Output the [x, y] coordinate of the center of the cell containing the given text.  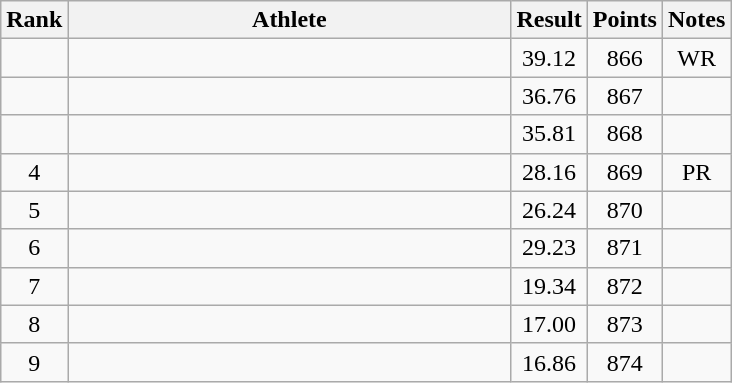
Result [549, 20]
870 [624, 210]
36.76 [549, 96]
29.23 [549, 248]
35.81 [549, 134]
16.86 [549, 362]
8 [34, 324]
4 [34, 172]
WR [696, 58]
17.00 [549, 324]
6 [34, 248]
26.24 [549, 210]
28.16 [549, 172]
19.34 [549, 286]
872 [624, 286]
867 [624, 96]
PR [696, 172]
5 [34, 210]
Rank [34, 20]
866 [624, 58]
869 [624, 172]
Points [624, 20]
Notes [696, 20]
871 [624, 248]
39.12 [549, 58]
873 [624, 324]
Athlete [290, 20]
868 [624, 134]
874 [624, 362]
7 [34, 286]
9 [34, 362]
